Capture the cell that displays the provided text and extract its [x, y] central coordinate. 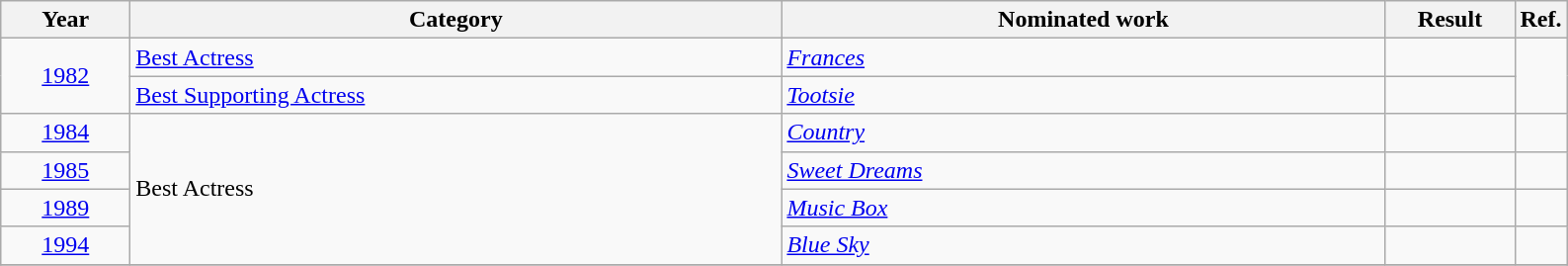
Category [456, 20]
Country [1083, 133]
Nominated work [1083, 20]
1982 [65, 76]
Frances [1083, 57]
1989 [65, 208]
Music Box [1083, 208]
1984 [65, 133]
Ref. [1541, 20]
Tootsie [1083, 95]
Blue Sky [1083, 245]
1985 [65, 170]
Best Supporting Actress [456, 95]
Year [65, 20]
1994 [65, 245]
Sweet Dreams [1083, 170]
Result [1450, 20]
